From the cell containing the given text, extract its center point as (x, y) coordinate. 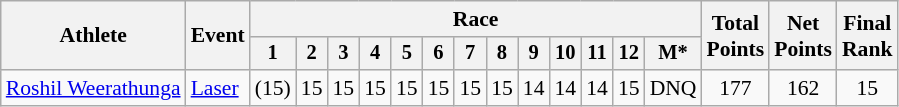
FinalRank (868, 36)
6 (439, 54)
(15) (273, 88)
8 (502, 54)
TotalPoints (736, 36)
Laser (218, 88)
12 (629, 54)
NetPoints (803, 36)
2 (312, 54)
1 (273, 54)
Athlete (94, 36)
11 (597, 54)
7 (470, 54)
9 (534, 54)
3 (344, 54)
162 (803, 88)
Race (476, 19)
5 (407, 54)
Roshil Weerathunga (94, 88)
4 (375, 54)
10 (565, 54)
177 (736, 88)
DNQ (674, 88)
Event (218, 36)
M* (674, 54)
